Search for the cell housing the specified text and yield its (x, y) center coordinate. 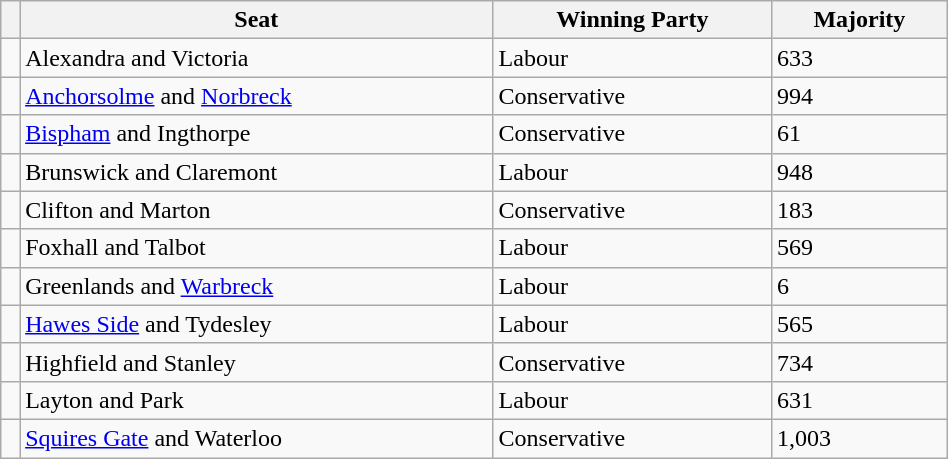
Winning Party (632, 20)
183 (860, 210)
Greenlands and Warbreck (256, 286)
633 (860, 58)
Brunswick and Claremont (256, 172)
Seat (256, 20)
734 (860, 362)
Bispham and Ingthorpe (256, 134)
948 (860, 172)
Anchorsolme and Norbreck (256, 96)
6 (860, 286)
994 (860, 96)
631 (860, 400)
Squires Gate and Waterloo (256, 438)
Foxhall and Talbot (256, 248)
Majority (860, 20)
569 (860, 248)
Alexandra and Victoria (256, 58)
1,003 (860, 438)
565 (860, 324)
Highfield and Stanley (256, 362)
61 (860, 134)
Clifton and Marton (256, 210)
Layton and Park (256, 400)
Hawes Side and Tydesley (256, 324)
